Return [X, Y] of the center of cell containing provided text 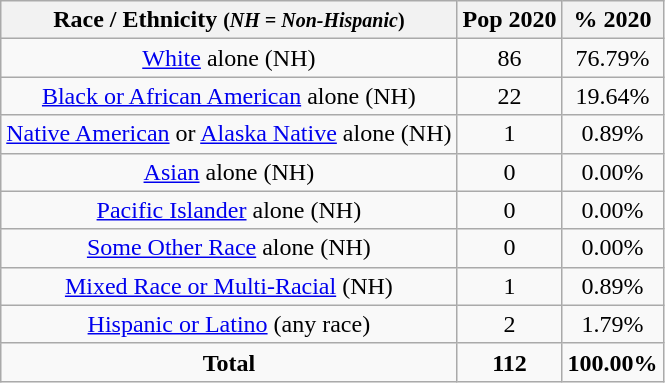
Hispanic or Latino (any race) [229, 324]
1.79% [612, 324]
19.64% [612, 96]
100.00% [612, 362]
Pacific Islander alone (NH) [229, 210]
Asian alone (NH) [229, 172]
76.79% [612, 58]
Some Other Race alone (NH) [229, 248]
Native American or Alaska Native alone (NH) [229, 134]
Race / Ethnicity (NH = Non-Hispanic) [229, 20]
Total [229, 362]
22 [510, 96]
Pop 2020 [510, 20]
White alone (NH) [229, 58]
% 2020 [612, 20]
2 [510, 324]
Black or African American alone (NH) [229, 96]
86 [510, 58]
112 [510, 362]
Mixed Race or Multi-Racial (NH) [229, 286]
